Output the [x, y] coordinate of the center of the cell containing the given text.  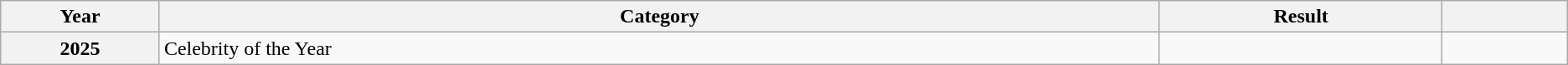
Year [80, 17]
Category [659, 17]
Celebrity of the Year [659, 48]
Result [1301, 17]
2025 [80, 48]
